Detect which cell encompasses the target text, then output its (x, y) center coordinate. 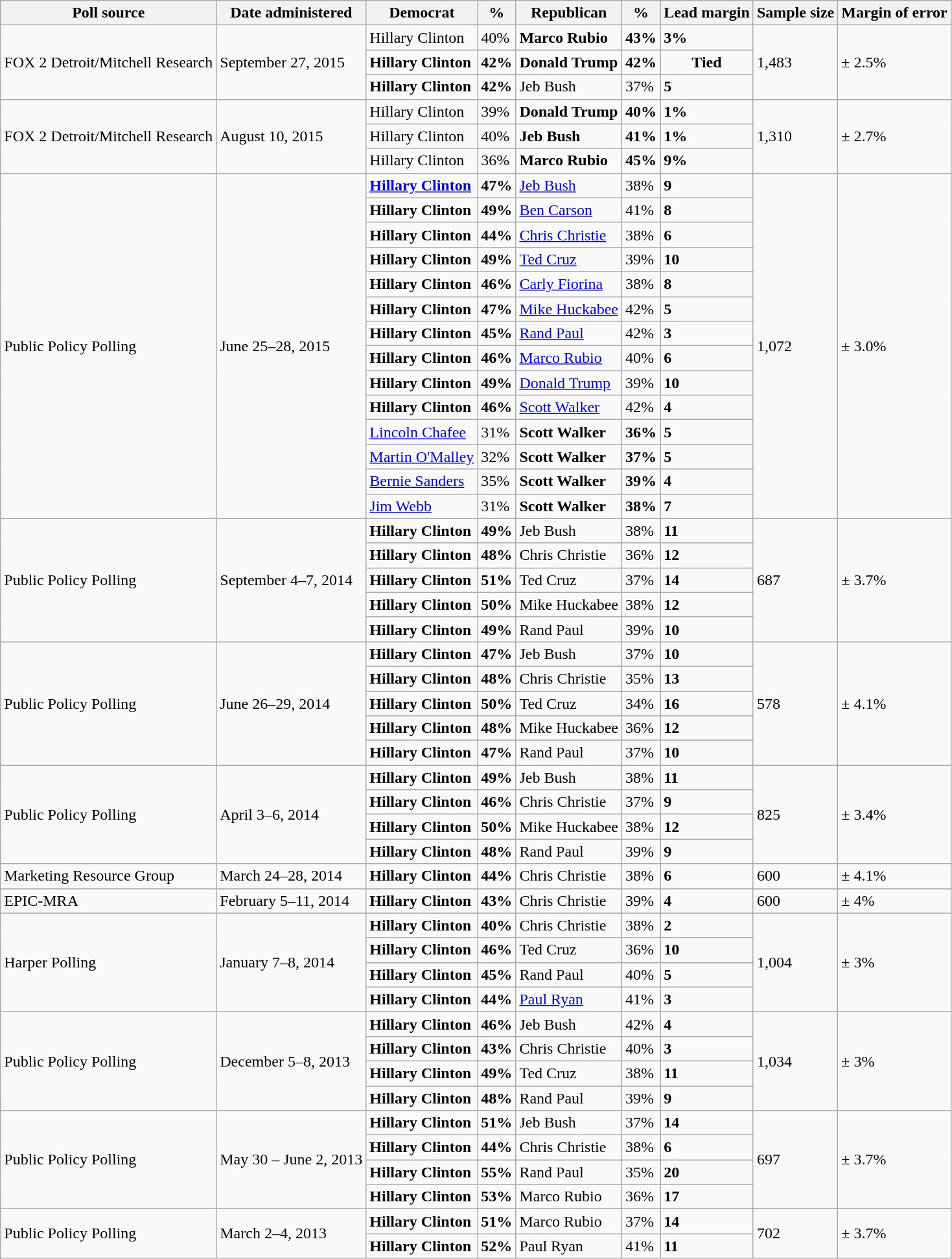
Lincoln Chafee (422, 432)
53% (496, 1197)
September 27, 2015 (292, 62)
Harper Polling (109, 962)
May 30 – June 2, 2013 (292, 1160)
Martin O'Malley (422, 457)
± 2.7% (894, 136)
1,483 (795, 62)
September 4–7, 2014 (292, 580)
± 4% (894, 901)
Lead margin (707, 13)
578 (795, 703)
16 (707, 703)
Ben Carson (569, 210)
Jim Webb (422, 506)
EPIC-MRA (109, 901)
Date administered (292, 13)
20 (707, 1172)
1,004 (795, 962)
3% (707, 38)
Sample size (795, 13)
9% (707, 161)
February 5–11, 2014 (292, 901)
1,072 (795, 346)
Democrat (422, 13)
Margin of error (894, 13)
December 5–8, 2013 (292, 1061)
June 25–28, 2015 (292, 346)
1,034 (795, 1061)
55% (496, 1172)
April 3–6, 2014 (292, 814)
Tied (707, 62)
52% (496, 1246)
± 3.0% (894, 346)
34% (642, 703)
7 (707, 506)
702 (795, 1234)
± 3.4% (894, 814)
Poll source (109, 13)
32% (496, 457)
Republican (569, 13)
697 (795, 1160)
March 2–4, 2013 (292, 1234)
January 7–8, 2014 (292, 962)
13 (707, 678)
Bernie Sanders (422, 481)
2 (707, 925)
1,310 (795, 136)
March 24–28, 2014 (292, 876)
± 2.5% (894, 62)
Marketing Resource Group (109, 876)
17 (707, 1197)
June 26–29, 2014 (292, 703)
825 (795, 814)
August 10, 2015 (292, 136)
Carly Fiorina (569, 284)
687 (795, 580)
